From the cell containing the given text, extract its center point as [x, y] coordinate. 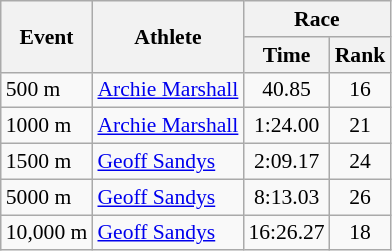
1500 m [47, 162]
Athlete [168, 36]
26 [360, 197]
1000 m [47, 126]
8:13.03 [286, 197]
Event [47, 36]
40.85 [286, 90]
24 [360, 162]
16 [360, 90]
18 [360, 233]
16:26.27 [286, 233]
21 [360, 126]
Rank [360, 55]
500 m [47, 90]
Time [286, 55]
1:24.00 [286, 126]
10,000 m [47, 233]
Race [316, 19]
2:09.17 [286, 162]
5000 m [47, 197]
